Capture the cell that displays the provided text and extract its [X, Y] central coordinate. 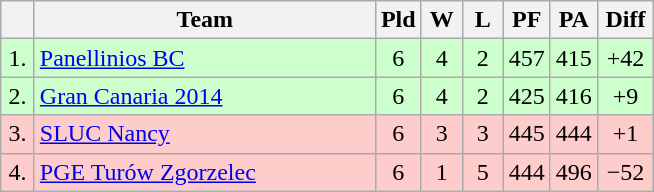
2. [18, 96]
+42 [625, 58]
L [482, 20]
−52 [625, 172]
425 [526, 96]
4. [18, 172]
3. [18, 134]
PF [526, 20]
Team [204, 20]
445 [526, 134]
1 [442, 172]
1. [18, 58]
457 [526, 58]
415 [574, 58]
+1 [625, 134]
PGE Turów Zgorzelec [204, 172]
Gran Canaria 2014 [204, 96]
SLUC Nancy [204, 134]
PA [574, 20]
+9 [625, 96]
496 [574, 172]
5 [482, 172]
W [442, 20]
Diff [625, 20]
416 [574, 96]
Panellinios BC [204, 58]
Pld [398, 20]
